Capture the cell that displays the provided text and extract its [X, Y] central coordinate. 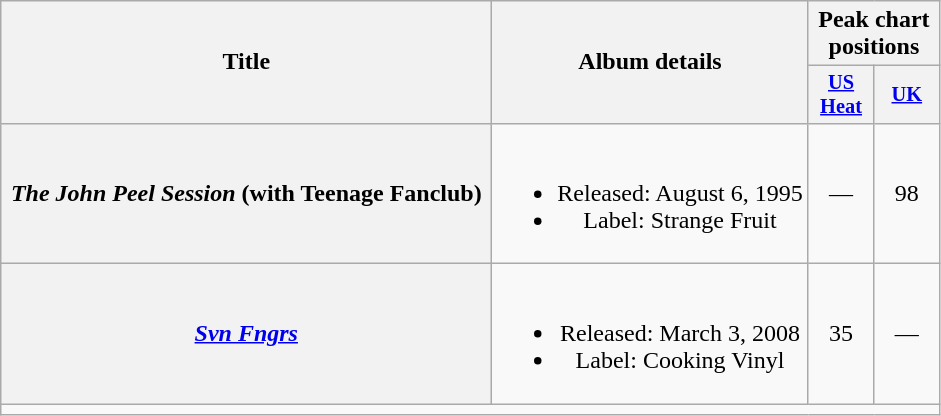
Svn Fngrs [246, 334]
Title [246, 62]
35 [841, 334]
USHeat [841, 95]
Peak chart positions [874, 34]
Released: August 6, 1995Label: Strange Fruit [650, 193]
Album details [650, 62]
Released: March 3, 2008Label: Cooking Vinyl [650, 334]
98 [907, 193]
UK [907, 95]
The John Peel Session (with Teenage Fanclub) [246, 193]
